Return [X, Y] of the center of cell containing provided text 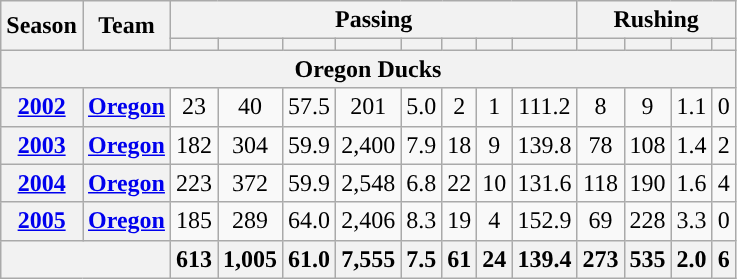
2.0 [692, 259]
535 [648, 259]
108 [648, 145]
118 [600, 183]
1,005 [250, 259]
2,548 [368, 183]
7.9 [422, 145]
69 [600, 221]
2004 [42, 183]
2005 [42, 221]
Season [42, 26]
78 [600, 145]
2,400 [368, 145]
201 [368, 107]
289 [250, 221]
185 [194, 221]
61 [460, 259]
3.3 [692, 221]
2,406 [368, 221]
182 [194, 145]
5.0 [422, 107]
6 [724, 259]
8.3 [422, 221]
7.5 [422, 259]
131.6 [544, 183]
Oregon Ducks [368, 69]
2002 [42, 107]
613 [194, 259]
Rushing [656, 20]
139.4 [544, 259]
61.0 [310, 259]
1.1 [692, 107]
152.9 [544, 221]
8 [600, 107]
304 [250, 145]
111.2 [544, 107]
1.4 [692, 145]
1 [494, 107]
57.5 [310, 107]
273 [600, 259]
1.6 [692, 183]
24 [494, 259]
19 [460, 221]
Passing [373, 20]
Team [126, 26]
372 [250, 183]
6.8 [422, 183]
139.8 [544, 145]
10 [494, 183]
18 [460, 145]
22 [460, 183]
23 [194, 107]
228 [648, 221]
223 [194, 183]
40 [250, 107]
64.0 [310, 221]
2003 [42, 145]
7,555 [368, 259]
190 [648, 183]
